Output the [x, y] coordinate of the center of the cell containing the given text.  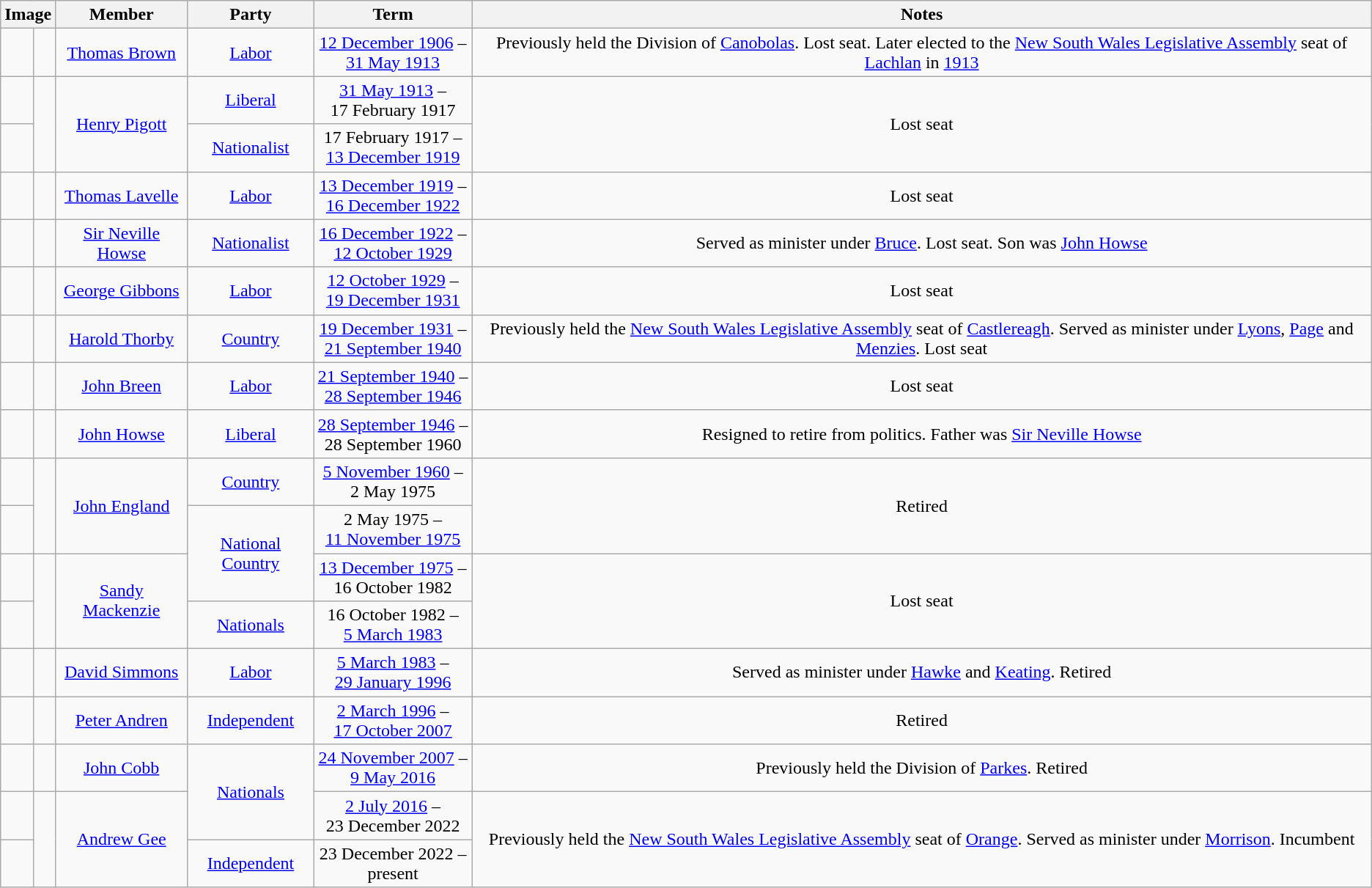
John Cobb [122, 768]
Sir Neville Howse [122, 243]
Thomas Brown [122, 53]
National Country [251, 553]
Resigned to retire from politics. Father was Sir Neville Howse [922, 434]
Previously held the Division of Canobolas. Lost seat. Later elected to the New South Wales Legislative Assembly seat of Lachlan in 1913 [922, 53]
Previously held the New South Wales Legislative Assembly seat of Castlereagh. Served as minister under Lyons, Page and Menzies. Lost seat [922, 339]
2 July 2016 – 23 December 2022 [393, 815]
Image [28, 15]
16 December 1922 –12 October 1929 [393, 243]
13 December 1919 –16 December 1922 [393, 195]
Term [393, 15]
John Breen [122, 386]
Served as minister under Hawke and Keating. Retired [922, 673]
12 October 1929 –19 December 1931 [393, 290]
Henry Pigott [122, 124]
Peter Andren [122, 720]
Andrew Gee [122, 840]
Thomas Lavelle [122, 195]
Sandy Mackenzie [122, 601]
2 May 1975 –11 November 1975 [393, 529]
17 February 1917 –13 December 1919 [393, 148]
Party [251, 15]
5 March 1983 –29 January 1996 [393, 673]
George Gibbons [122, 290]
Notes [922, 15]
Served as minister under Bruce. Lost seat. Son was John Howse [922, 243]
24 November 2007 –9 May 2016 [393, 768]
16 October 1982 –5 March 1983 [393, 625]
13 December 1975 –16 October 1982 [393, 576]
28 September 1946 –28 September 1960 [393, 434]
19 December 1931 –21 September 1940 [393, 339]
Previously held the New South Wales Legislative Assembly seat of Orange. Served as minister under Morrison. Incumbent [922, 840]
2 March 1996 –17 October 2007 [393, 720]
31 May 1913 –17 February 1917 [393, 100]
Harold Thorby [122, 339]
23 December 2022 –present [393, 864]
David Simmons [122, 673]
Previously held the Division of Parkes. Retired [922, 768]
John England [122, 505]
12 December 1906 –31 May 1913 [393, 53]
5 November 1960 –2 May 1975 [393, 481]
Member [122, 15]
John Howse [122, 434]
21 September 1940 –28 September 1946 [393, 386]
